Search for the cell housing the specified text and yield its (X, Y) center coordinate. 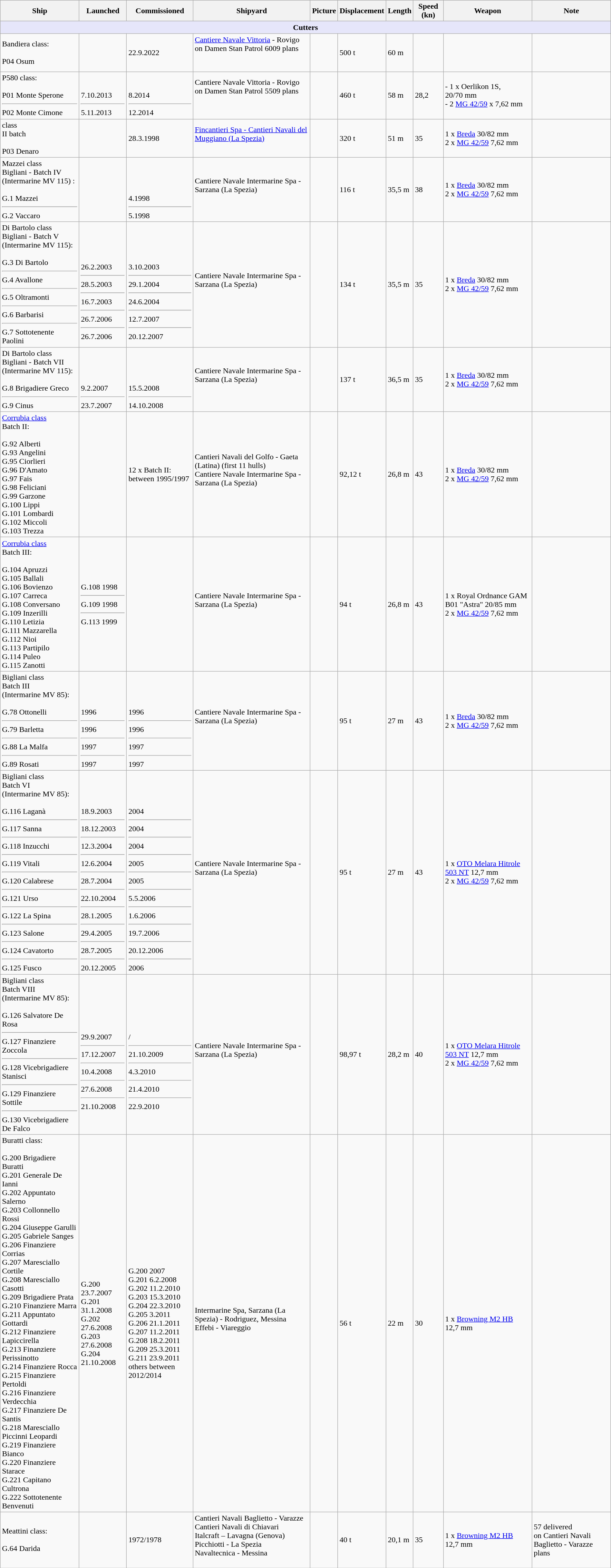
28,2 m (400, 1054)
134 t (362, 284)
98,97 t (362, 1054)
60 m (400, 53)
12 x Batch II:between 1995/1997 (160, 474)
Cantieri Navali del Golfo - Gaeta (Latina) (first 11 hulls) Cantiere Navale Intermarine Spa - Sarzana (La Spezia) (252, 474)
18.9.200318.12.200312.3.200412.6.200428.7.200422.10.200428.1.200529.4.200528.7.200520.12.2005 (103, 872)
8.201412.2014 (160, 95)
Bandiera class:P04 Osum (40, 53)
Length (400, 11)
Cantiere Navale Vittoria - Rovigo on Damen Stan Patrol 5509 plans (252, 95)
36,5 m (400, 379)
22.9.2022 (160, 53)
200420042004200520055.5.20061.6.200619.7.200620.12.20062006 (160, 872)
57 deliveredon Cantieri Navali Baglietto - Varazze plans (572, 1540)
1 x Royal Ordnance GAM B01 "Astra" 20/85 mm2 x MG 42/59 7,62 mm (488, 604)
94 t (362, 604)
Meattini class:G.64 Darida (40, 1540)
7.10.20135.11.2013 (103, 95)
3.10.200329.1.200424.6.200412.7.200720.12.2007 (160, 284)
92,12 t (362, 474)
Bigliani classBatch III(Intermarine MV 85):G.78 OttonelliG.79 BarlettaG.88 La MalfaG.89 Rosati (40, 721)
30 (428, 1323)
Fincantieri Spa - Cantieri Navali del Muggiano (La Spezia) (252, 138)
Di Bartolo classBigliani - Batch VII(Intermarine MV 115):G.8 Brigadiere GrecoG.9 Cinus (40, 379)
51 m (400, 138)
P580 class:P01 Monte SperoneP02 Monte Cimone (40, 95)
classII batchP03 Denaro (40, 138)
4.19985.1998 (160, 190)
Ship (40, 11)
22 m (400, 1323)
Cantieri Navali Baglietto - VarazzeCantieri Navali di ChiavariItalcraft – Lavagna (Genova)Picchiotti - La SpeziaNavaltecnica - Messina (252, 1540)
137 t (362, 379)
1972/1978 (160, 1540)
320 t (362, 138)
Di Bartolo classBigliani - Batch V(Intermarine MV 115):G.3 Di BartoloG.4 AvalloneG.5 OltramontiG.6 BarbarisiG.7 Sottotenente Paolini (40, 284)
58 m (400, 95)
40 t (362, 1540)
15.5.200814.10.2008 (160, 379)
40 (428, 1054)
20,1 m (400, 1540)
Speed (kn) (428, 11)
/21.10.20094.3.201021.4.201022.9.2010 (160, 1054)
28,2 (428, 95)
28.3.1998 (160, 138)
G.108 1998G.109 1998G.113 1999 (103, 604)
Displacement (362, 11)
460 t (362, 95)
Picture (324, 11)
116 t (362, 190)
38 (428, 190)
9.2.200723.7.2007 (103, 379)
G.200 23.7.2007G.201 31.1.2008G.202 27.6.2008G.203 27.6.2008G.204 21.10.2008 (103, 1323)
Cantiere Navale Vittoria - Rovigo on Damen Stan Patrol 6009 plans (252, 53)
- 1 x Oerlikon 1S, 20/70 mm- 2 MG 42/59 x 7,62 mm (488, 95)
Commissioned (160, 11)
Mazzei classBigliani - Batch IV(Intermarine MV 115) :G.1 MazzeiG.2 Vaccaro (40, 190)
Intermarine Spa, Sarzana (La Spezia) - Rodriguez, MessinaEffebi - Viareggio (252, 1323)
29.9.200717.12.200710.4.200827.6.200821.10.2008 (103, 1054)
Shipyard (252, 11)
Cutters (305, 27)
Weapon (488, 11)
500 t (362, 53)
26.2.200328.5.200316.7.200326.7.200626.7.2006 (103, 284)
Launched (103, 11)
Note (572, 11)
56 t (362, 1323)
